Output the [x, y] coordinate of the center of the cell containing the given text.  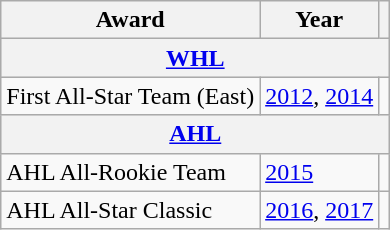
Award [130, 20]
2015 [320, 172]
First All-Star Team (East) [130, 96]
2016, 2017 [320, 210]
Year [320, 20]
WHL [196, 58]
2012, 2014 [320, 96]
AHL All-Star Classic [130, 210]
AHL All-Rookie Team [130, 172]
AHL [196, 134]
